From the cell containing the given text, extract its center point as [x, y] coordinate. 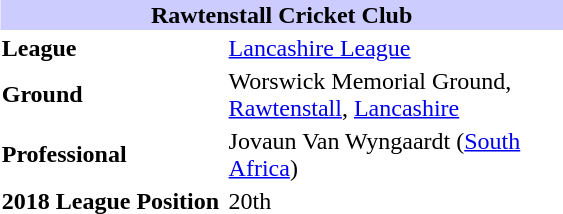
Jovaun Van Wyngaardt (South Africa) [395, 154]
Professional [112, 154]
Lancashire League [395, 48]
Rawtenstall Cricket Club [282, 15]
Ground [112, 94]
League [112, 48]
Worswick Memorial Ground, Rawtenstall, Lancashire [395, 94]
